Search for the cell housing the specified text and yield its [x, y] center coordinate. 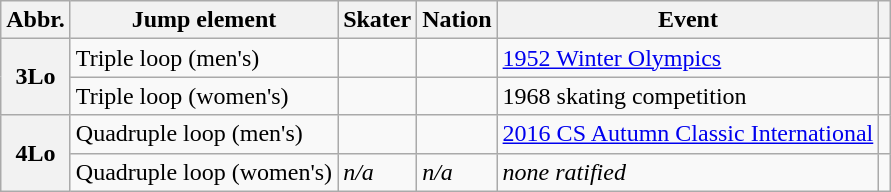
Nation [457, 20]
Abbr. [36, 20]
2016 CS Autumn Classic International [688, 134]
3Lo [36, 77]
Triple loop (men's) [204, 58]
1968 skating competition [688, 96]
Quadruple loop (men's) [204, 134]
Skater [378, 20]
none ratified [688, 172]
4Lo [36, 153]
Jump element [204, 20]
Event [688, 20]
Triple loop (women's) [204, 96]
1952 Winter Olympics [688, 58]
Quadruple loop (women's) [204, 172]
